Output the (x, y) coordinate of the center of the cell containing the given text.  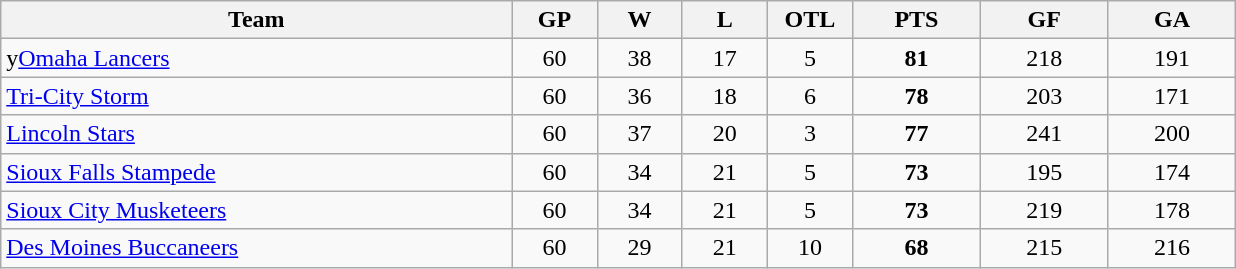
PTS (917, 20)
241 (1044, 134)
219 (1044, 210)
178 (1172, 210)
17 (724, 58)
L (724, 20)
GF (1044, 20)
OTL (810, 20)
GA (1172, 20)
37 (640, 134)
174 (1172, 172)
200 (1172, 134)
Sioux City Musketeers (256, 210)
191 (1172, 58)
195 (1044, 172)
Team (256, 20)
29 (640, 248)
Lincoln Stars (256, 134)
203 (1044, 96)
18 (724, 96)
W (640, 20)
38 (640, 58)
Sioux Falls Stampede (256, 172)
216 (1172, 248)
68 (917, 248)
GP (554, 20)
6 (810, 96)
78 (917, 96)
77 (917, 134)
218 (1044, 58)
10 (810, 248)
215 (1044, 248)
3 (810, 134)
20 (724, 134)
Des Moines Buccaneers (256, 248)
171 (1172, 96)
36 (640, 96)
81 (917, 58)
yOmaha Lancers (256, 58)
Tri-City Storm (256, 96)
